From the cell containing the given text, extract its center point as (X, Y) coordinate. 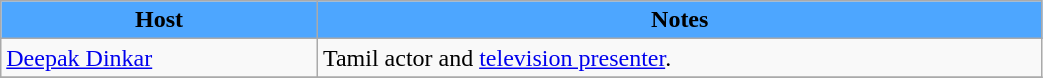
Host (160, 20)
Deepak Dinkar (160, 58)
Tamil actor and television presenter. (680, 58)
Notes (680, 20)
